Search for the cell housing the specified text and yield its (X, Y) center coordinate. 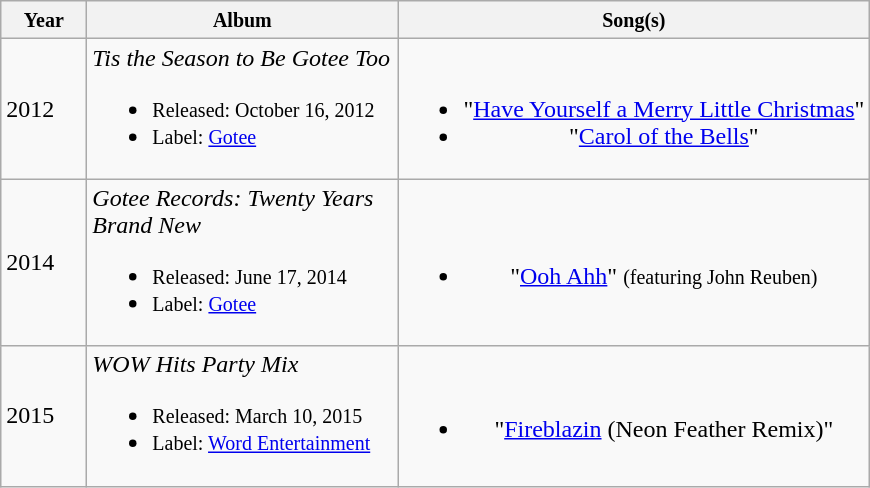
Tis the Season to Be Gotee TooReleased: October 16, 2012Label: Gotee (242, 109)
2012 (44, 109)
2014 (44, 262)
Gotee Records: Twenty Years Brand NewReleased: June 17, 2014Label: Gotee (242, 262)
"Fireblazin (Neon Feather Remix)" (634, 416)
Album (242, 20)
"Ooh Ahh" (featuring John Reuben) (634, 262)
2015 (44, 416)
WOW Hits Party MixReleased: March 10, 2015Label: Word Entertainment (242, 416)
Year (44, 20)
"Have Yourself a Merry Little Christmas""Carol of the Bells" (634, 109)
Song(s) (634, 20)
